Search for the cell housing the specified text and yield its (x, y) center coordinate. 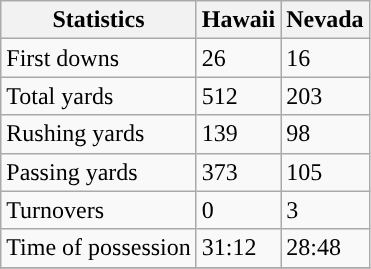
373 (238, 172)
First downs (99, 58)
Rushing yards (99, 134)
105 (325, 172)
Passing yards (99, 172)
Turnovers (99, 210)
3 (325, 210)
203 (325, 96)
16 (325, 58)
Total yards (99, 96)
512 (238, 96)
26 (238, 58)
98 (325, 134)
28:48 (325, 248)
Nevada (325, 20)
Statistics (99, 20)
Time of possession (99, 248)
0 (238, 210)
31:12 (238, 248)
Hawaii (238, 20)
139 (238, 134)
